Detect which cell encompasses the target text, then output its [x, y] center coordinate. 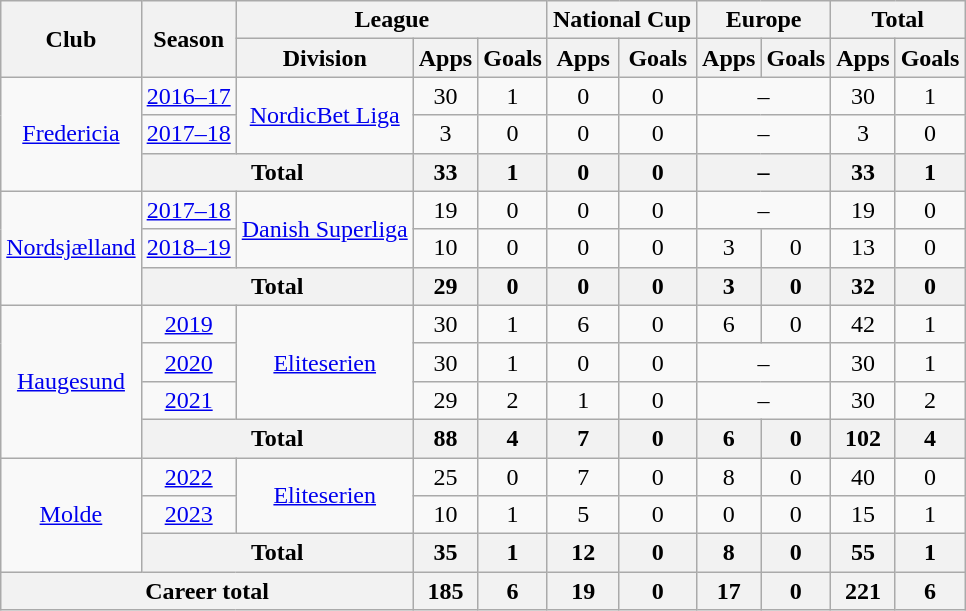
League [392, 20]
221 [863, 591]
2018–19 [188, 248]
Club [71, 39]
Season [188, 39]
2022 [188, 477]
25 [445, 477]
Danish Superliga [324, 229]
2020 [188, 362]
2021 [188, 400]
35 [445, 553]
40 [863, 477]
Haugesund [71, 381]
Career total [207, 591]
5 [583, 515]
2019 [188, 324]
13 [863, 248]
12 [583, 553]
32 [863, 286]
185 [445, 591]
102 [863, 438]
2016–17 [188, 96]
Nordsjælland [71, 248]
2023 [188, 515]
15 [863, 515]
Europe [764, 20]
National Cup [622, 20]
88 [445, 438]
Fredericia [71, 134]
Molde [71, 515]
17 [729, 591]
Division [324, 58]
55 [863, 553]
42 [863, 324]
NordicBet Liga [324, 115]
